Capture the cell that displays the provided text and extract its [X, Y] central coordinate. 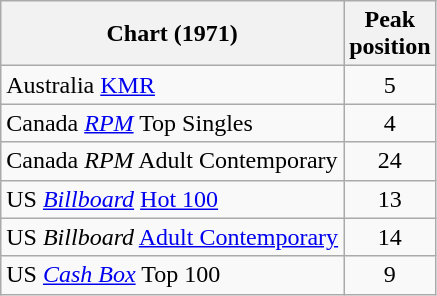
14 [390, 237]
US Billboard Hot 100 [172, 199]
Canada RPM Top Singles [172, 123]
5 [390, 85]
Chart (1971) [172, 34]
Peakposition [390, 34]
US Cash Box Top 100 [172, 275]
US Billboard Adult Contemporary [172, 237]
9 [390, 275]
4 [390, 123]
Canada RPM Adult Contemporary [172, 161]
13 [390, 199]
Australia KMR [172, 85]
24 [390, 161]
